Locate the cell with the specified text and output its (x, y) center coordinate. 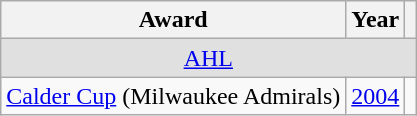
Calder Cup (Milwaukee Admirals) (174, 96)
Award (174, 20)
AHL (208, 58)
2004 (376, 96)
Year (376, 20)
